Capture the cell that displays the provided text and extract its [x, y] central coordinate. 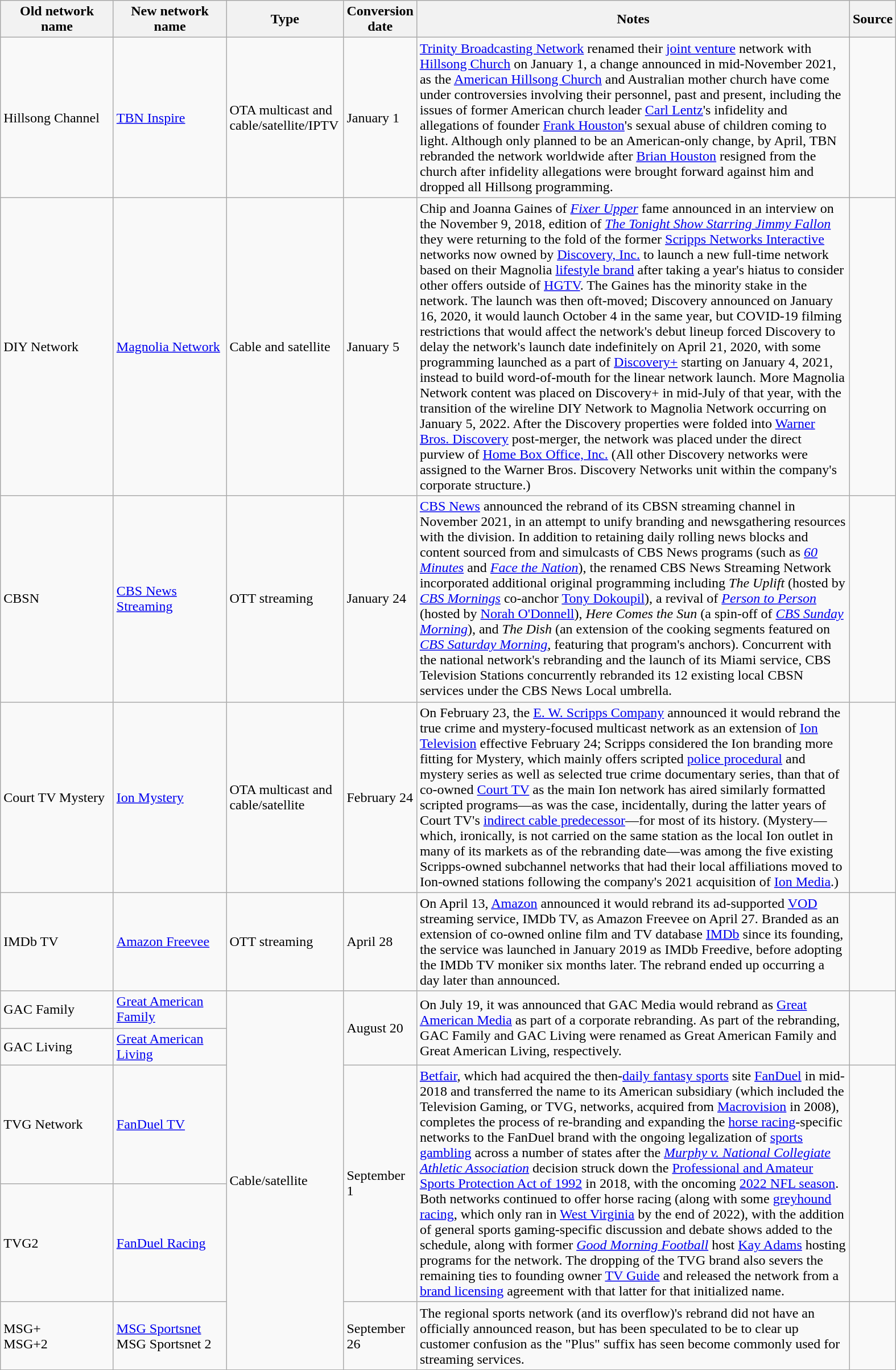
January 1 [380, 117]
February 24 [380, 797]
August 20 [380, 1028]
Hillsong Channel [57, 117]
Cable/satellite [285, 1180]
January 24 [380, 599]
Type [285, 19]
FanDuel Racing [170, 1243]
IMDb TV [57, 941]
Notes [633, 19]
January 5 [380, 347]
Ion Mystery [170, 797]
Court TV Mystery [57, 797]
September 1 [380, 1183]
TVG2 [57, 1243]
New networkname [170, 19]
Conversion date [380, 19]
Great American Living [170, 1046]
TBN Inspire [170, 117]
OTA multicast and cable/satellite [285, 797]
CBSN [57, 599]
FanDuel TV [170, 1124]
Old networkname [57, 19]
Magnolia Network [170, 347]
Great American Family [170, 1010]
OTA multicast and cable/satellite/IPTV [285, 117]
TVG Network [57, 1124]
GAC Living [57, 1046]
Amazon Freevee [170, 941]
MSG+MSG+2 [57, 1335]
MSG SportsnetMSG Sportsnet 2 [170, 1335]
Cable and satellite [285, 347]
GAC Family [57, 1010]
September 26 [380, 1335]
Source [873, 19]
April 28 [380, 941]
DIY Network [57, 347]
CBS News Streaming [170, 599]
